For the text-containing cell, return its midpoint in (X, Y) coordinate format. 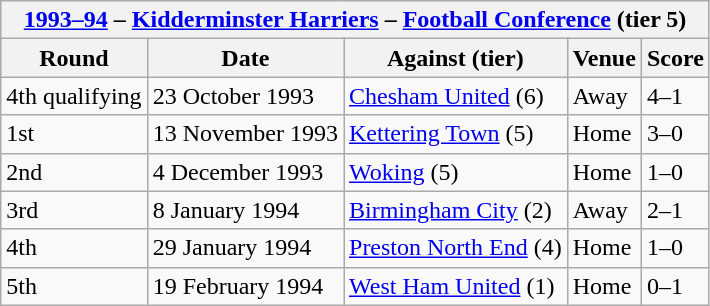
2–1 (675, 210)
4th (74, 248)
Date (245, 58)
Kettering Town (5) (456, 134)
4th qualifying (74, 96)
13 November 1993 (245, 134)
Birmingham City (2) (456, 210)
3–0 (675, 134)
0–1 (675, 286)
19 February 1994 (245, 286)
Against (tier) (456, 58)
Round (74, 58)
West Ham United (1) (456, 286)
3rd (74, 210)
29 January 1994 (245, 248)
Preston North End (4) (456, 248)
4–1 (675, 96)
Woking (5) (456, 172)
8 January 1994 (245, 210)
Score (675, 58)
1st (74, 134)
23 October 1993 (245, 96)
Chesham United (6) (456, 96)
2nd (74, 172)
5th (74, 286)
1993–94 – Kidderminster Harriers – Football Conference (tier 5) (356, 20)
4 December 1993 (245, 172)
Venue (604, 58)
